Detect which cell encompasses the target text, then output its (X, Y) center coordinate. 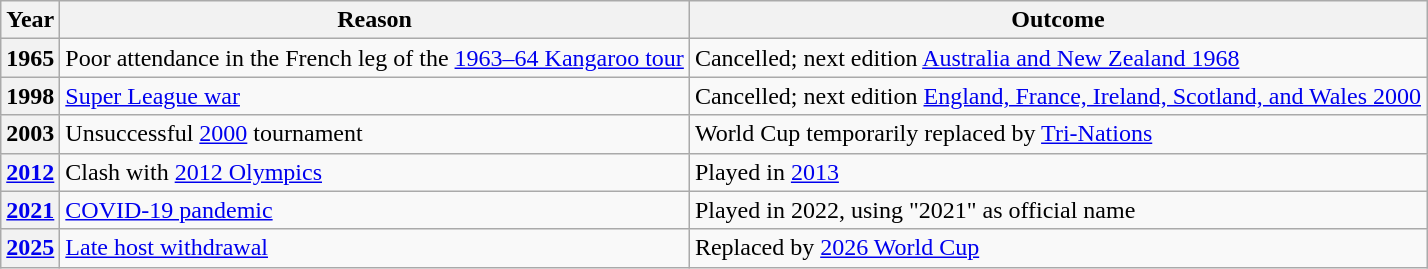
2021 (30, 210)
COVID-19 pandemic (375, 210)
2025 (30, 248)
Super League war (375, 96)
Clash with 2012 Olympics (375, 172)
Cancelled; next edition England, France, Ireland, Scotland, and Wales 2000 (1058, 96)
Year (30, 20)
Cancelled; next edition Australia and New Zealand 1968 (1058, 58)
Poor attendance in the French leg of the 1963–64 Kangaroo tour (375, 58)
Late host withdrawal (375, 248)
Played in 2013 (1058, 172)
Unsuccessful 2000 tournament (375, 134)
Replaced by 2026 World Cup (1058, 248)
2003 (30, 134)
1965 (30, 58)
Played in 2022, using "2021" as official name (1058, 210)
World Cup temporarily replaced by Tri-Nations (1058, 134)
Reason (375, 20)
2012 (30, 172)
1998 (30, 96)
Outcome (1058, 20)
